Extract the (x, y) coordinate from the center of the cell holding the provided text.  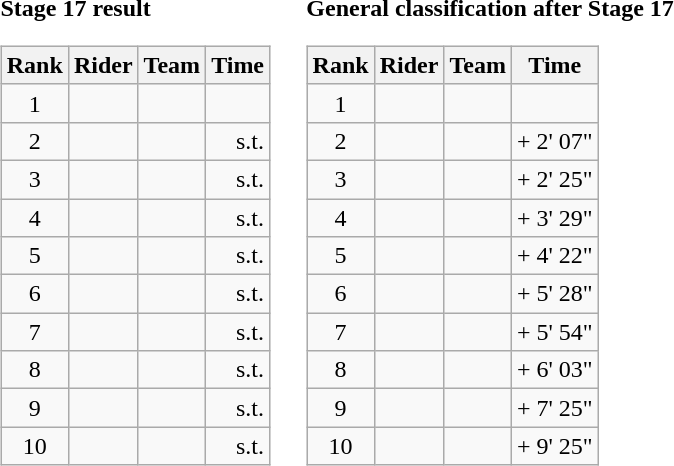
+ 7' 25" (554, 408)
+ 2' 25" (554, 179)
+ 9' 25" (554, 446)
+ 5' 54" (554, 332)
+ 3' 29" (554, 217)
+ 5' 28" (554, 294)
+ 6' 03" (554, 370)
+ 2' 07" (554, 141)
+ 4' 22" (554, 256)
